Extract the [x, y] coordinate from the center of the cell holding the provided text.  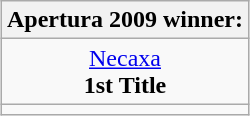
Apertura 2009 winner: [124, 20]
Necaxa1st Title [124, 72]
